Return (X, Y) of the center of cell containing provided text 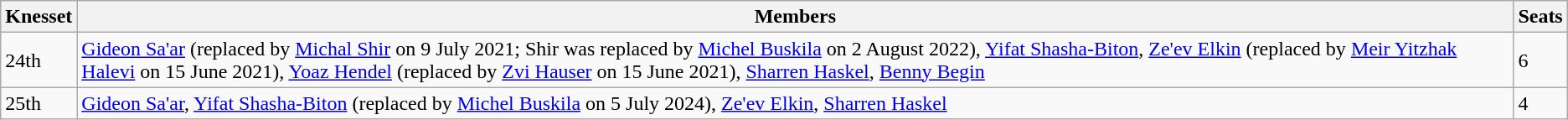
Gideon Sa'ar, Yifat Shasha-Biton (replaced by Michel Buskila on 5 July 2024), Ze'ev Elkin, Sharren Haskel (796, 103)
Members (796, 17)
4 (1540, 103)
Seats (1540, 17)
24th (39, 60)
6 (1540, 60)
25th (39, 103)
Knesset (39, 17)
